Extract the (X, Y) coordinate from the center of the cell holding the provided text.  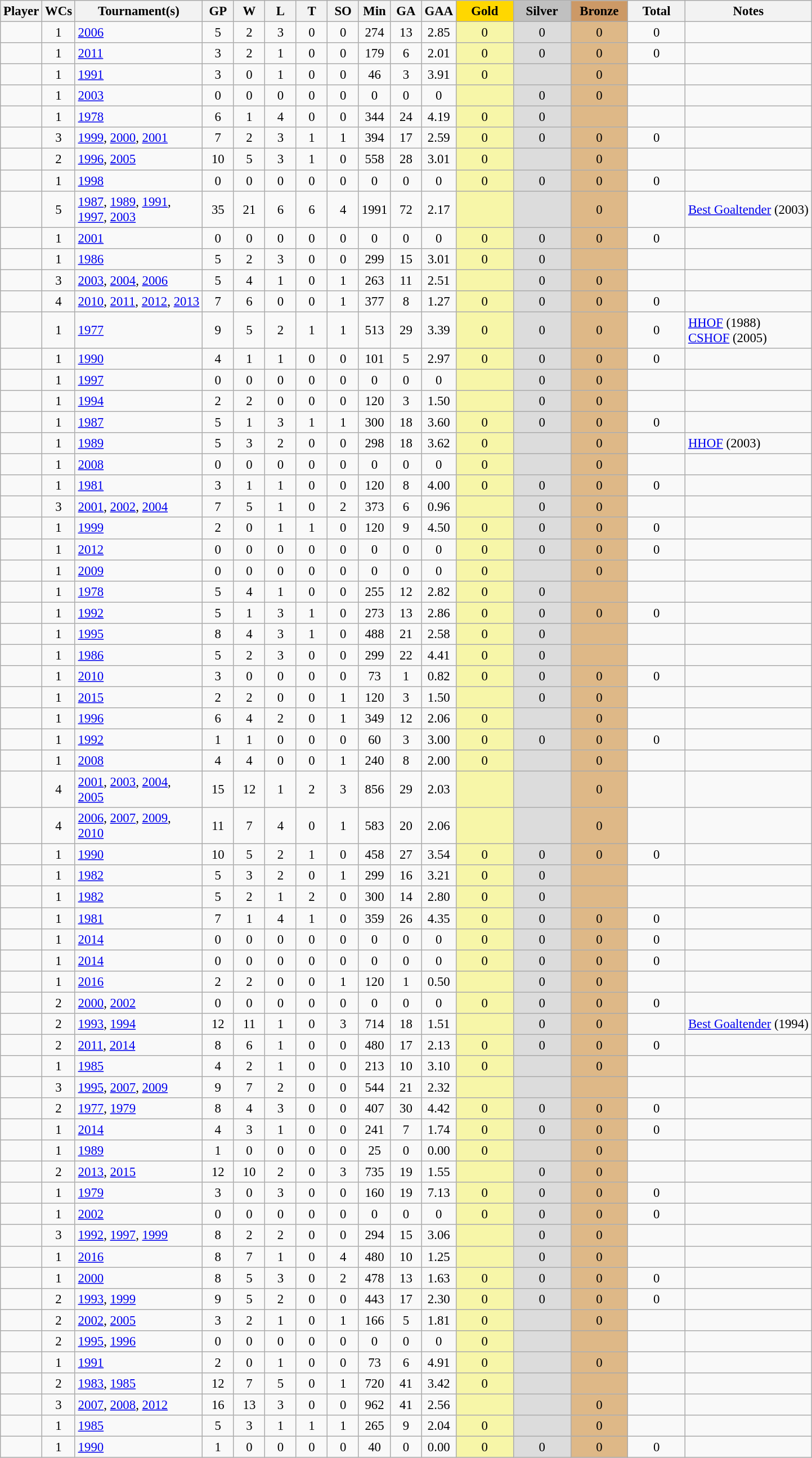
1995 (138, 634)
Tournament(s) (138, 11)
714 (374, 1024)
Best Goaltender (2003) (748, 209)
1987 (138, 423)
72 (406, 209)
28 (406, 159)
166 (374, 1320)
60 (374, 740)
1996, 2005 (138, 159)
349 (374, 719)
101 (374, 359)
1995, 2007, 2009 (138, 1087)
1996 (138, 719)
W (249, 11)
1999, 2000, 2001 (138, 138)
2010 (138, 676)
274 (374, 33)
2003, 2004, 2006 (138, 280)
2000, 2002 (138, 1003)
1977 (138, 330)
583 (374, 826)
3.21 (439, 876)
4.42 (439, 1109)
3.00 (439, 740)
458 (374, 855)
Gold (484, 11)
2011 (138, 53)
2.59 (439, 138)
2013, 2015 (138, 1172)
2.30 (439, 1299)
558 (374, 159)
1979 (138, 1193)
1987, 1989, 1991,1997, 2003 (138, 209)
HHOF (2003) (748, 443)
2.04 (439, 1426)
962 (374, 1405)
4.50 (439, 528)
L (281, 11)
3.60 (439, 423)
2006, 2007, 2009,2010 (138, 826)
4.41 (439, 655)
1.55 (439, 1172)
488 (374, 634)
GP (218, 11)
GA (406, 11)
20 (406, 826)
2012 (138, 549)
27 (406, 855)
856 (374, 790)
1983, 1985 (138, 1384)
2.56 (439, 1405)
544 (374, 1087)
3.39 (439, 330)
344 (374, 117)
377 (374, 302)
HHOF (1988)CSHOF (2005) (748, 330)
298 (374, 443)
Best Goaltender (1994) (748, 1024)
443 (374, 1299)
22 (406, 655)
160 (374, 1193)
14 (406, 897)
1999 (138, 528)
7.13 (439, 1193)
2002, 2005 (138, 1320)
T (312, 11)
GAA (439, 11)
513 (374, 330)
1998 (138, 181)
2001, 2002, 2004 (138, 507)
2.17 (439, 209)
2.32 (439, 1087)
30 (406, 1109)
1.27 (439, 302)
3.06 (439, 1236)
2001 (138, 238)
373 (374, 507)
2007, 2008, 2012 (138, 1405)
4.19 (439, 117)
2011, 2014 (138, 1045)
2.51 (439, 280)
0.50 (439, 981)
3.42 (439, 1384)
2.58 (439, 634)
3.10 (439, 1066)
SO (343, 11)
1.51 (439, 1024)
Bronze (599, 11)
35 (218, 209)
2000 (138, 1278)
Notes (748, 11)
0.96 (439, 507)
1992, 1997, 1999 (138, 1236)
1995, 1996 (138, 1342)
2.80 (439, 897)
2.97 (439, 359)
2.01 (439, 53)
2.82 (439, 591)
3.62 (439, 443)
Total (657, 11)
1.74 (439, 1130)
2015 (138, 697)
40 (374, 1447)
4.35 (439, 918)
265 (374, 1426)
3.54 (439, 855)
2002 (138, 1214)
1997 (138, 380)
24 (406, 117)
1993, 1994 (138, 1024)
2010, 2011, 2012, 2013 (138, 302)
WCs (59, 11)
1994 (138, 401)
1.25 (439, 1257)
735 (374, 1172)
0.82 (439, 676)
359 (374, 918)
2.03 (439, 790)
263 (374, 280)
179 (374, 53)
26 (406, 918)
2001, 2003, 2004,2005 (138, 790)
25 (374, 1151)
2009 (138, 571)
241 (374, 1130)
46 (374, 75)
2.85 (439, 33)
213 (374, 1066)
407 (374, 1109)
Min (374, 11)
2003 (138, 96)
2.13 (439, 1045)
240 (374, 761)
2.86 (439, 613)
273 (374, 613)
Player (21, 11)
1.63 (439, 1278)
2.00 (439, 761)
1993, 1999 (138, 1299)
255 (374, 591)
2006 (138, 33)
294 (374, 1236)
1.81 (439, 1320)
478 (374, 1278)
4.00 (439, 486)
Silver (542, 11)
1977, 1979 (138, 1109)
4.91 (439, 1362)
720 (374, 1384)
394 (374, 138)
3.91 (439, 75)
